Return the [X, Y] coordinate for the center point of the cell that contains the specified text.  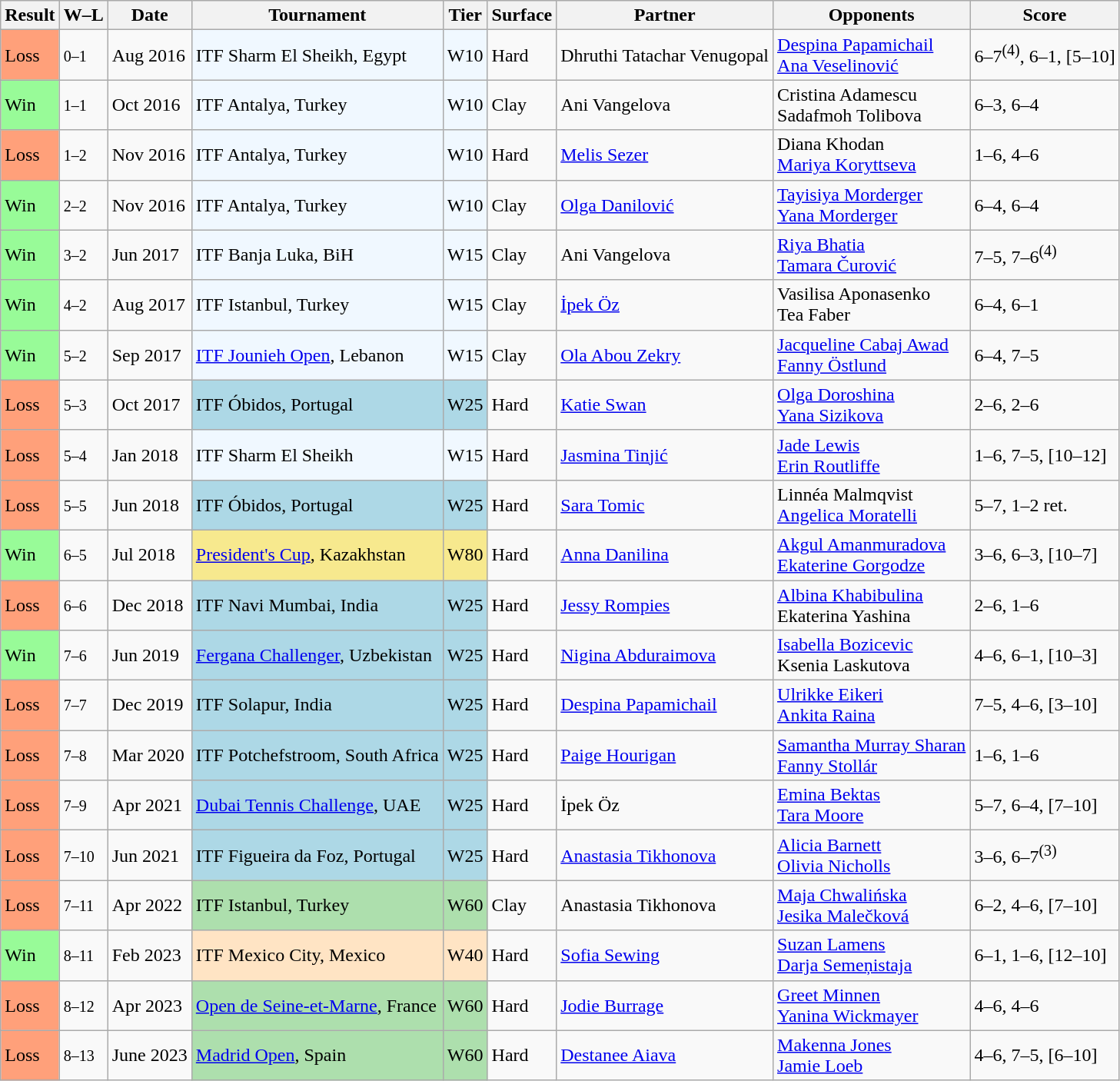
8–11 [83, 955]
Makenna Jones Jamie Loeb [872, 1055]
ITF Solapur, India [317, 706]
Dec 2018 [149, 604]
Anna Danilina [665, 555]
6–4, 6–1 [1045, 304]
1–1 [83, 105]
7–10 [83, 855]
Olga Doroshina Yana Sizikova [872, 404]
Maja Chwalińska Jesika Malečková [872, 906]
Mar 2020 [149, 755]
ITF Sharm El Sheikh, Egypt [317, 55]
Sara Tomic [665, 504]
ITF Sharm El Sheikh [317, 455]
W–L [83, 15]
7–7 [83, 706]
2–2 [83, 205]
0–1 [83, 55]
4–6, 4–6 [1045, 1006]
Score [1045, 15]
Paige Hourigan [665, 755]
Apr 2022 [149, 906]
3–2 [83, 255]
Oct 2017 [149, 404]
Apr 2023 [149, 1006]
Partner [665, 15]
Fergana Challenger, Uzbekistan [317, 655]
Olga Danilović [665, 205]
Opponents [872, 15]
6–4, 7–5 [1045, 355]
Despina Papamichail [665, 706]
Ulrikke Eikeri Ankita Raina [872, 706]
Linnéa Malmqvist Angelica Moratelli [872, 504]
1–2 [83, 155]
7–5, 7–6(4) [1045, 255]
1–6, 7–5, [10–12] [1045, 455]
4–6, 7–5, [6–10] [1045, 1055]
Diana Khodan Mariya Koryttseva [872, 155]
ITF Figueira da Foz, Portugal [317, 855]
President's Cup, Kazakhstan [317, 555]
Akgul Amanmuradova Ekaterine Gorgodze [872, 555]
Jun 2019 [149, 655]
6–3, 6–4 [1045, 105]
5–7, 6–4, [7–10] [1045, 806]
Jun 2018 [149, 504]
2–6, 2–6 [1045, 404]
7–8 [83, 755]
6–5 [83, 555]
Jan 2018 [149, 455]
Vasilisa Aponasenko Tea Faber [872, 304]
Jasmina Tinjić [665, 455]
Apr 2021 [149, 806]
Nigina Abduraimova [665, 655]
Suzan Lamens Darja Semeņistaja [872, 955]
7–5, 4–6, [3–10] [1045, 706]
Sofia Sewing [665, 955]
5–5 [83, 504]
Jessy Rompies [665, 604]
June 2023 [149, 1055]
Melis Sezer [665, 155]
2–6, 1–6 [1045, 604]
W80 [465, 555]
4–6, 6–1, [10–3] [1045, 655]
Despina Papamichail Ana Veselinović [872, 55]
Dubai Tennis Challenge, UAE [317, 806]
Alicia Barnett Olivia Nicholls [872, 855]
Dec 2019 [149, 706]
Tournament [317, 15]
6–7(4), 6–1, [5–10] [1045, 55]
6–4, 6–4 [1045, 205]
Jade Lewis Erin Routliffe [872, 455]
8–13 [83, 1055]
Dhruthi Tatachar Venugopal [665, 55]
Date [149, 15]
Sep 2017 [149, 355]
5–2 [83, 355]
Madrid Open, Spain [317, 1055]
Feb 2023 [149, 955]
4–2 [83, 304]
6–1, 1–6, [12–10] [1045, 955]
5–7, 1–2 ret. [1045, 504]
Jul 2018 [149, 555]
ITF Banja Luka, BiH [317, 255]
ITF Jounieh Open, Lebanon [317, 355]
Riya Bhatia Tamara Čurović [872, 255]
Destanee Aiava [665, 1055]
1–6, 4–6 [1045, 155]
6–6 [83, 604]
ITF Potchefstroom, South Africa [317, 755]
Oct 2016 [149, 105]
Isabella Bozicevic Ksenia Laskutova [872, 655]
Aug 2016 [149, 55]
Result [30, 15]
3–6, 6–7(3) [1045, 855]
Jun 2017 [149, 255]
ITF Navi Mumbai, India [317, 604]
Samantha Murray Sharan Fanny Stollár [872, 755]
6–2, 4–6, [7–10] [1045, 906]
Albina Khabibulina Ekaterina Yashina [872, 604]
Tier [465, 15]
Ola Abou Zekry [665, 355]
7–9 [83, 806]
ITF Mexico City, Mexico [317, 955]
Jodie Burrage [665, 1006]
5–4 [83, 455]
Emina Bektas Tara Moore [872, 806]
5–3 [83, 404]
Greet Minnen Yanina Wickmayer [872, 1006]
8–12 [83, 1006]
Open de Seine-et-Marne, France [317, 1006]
Tayisiya Morderger Yana Morderger [872, 205]
7–6 [83, 655]
Surface [522, 15]
Aug 2017 [149, 304]
Katie Swan [665, 404]
7–11 [83, 906]
1–6, 1–6 [1045, 755]
Jacqueline Cabaj Awad Fanny Östlund [872, 355]
3–6, 6–3, [10–7] [1045, 555]
W40 [465, 955]
Jun 2021 [149, 855]
Cristina Adamescu Sadafmoh Tolibova [872, 105]
